For the text-containing cell, return its midpoint in (x, y) coordinate format. 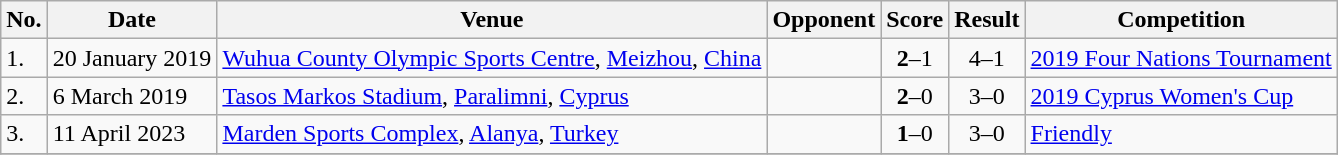
1. (24, 58)
Tasos Markos Stadium, Paralimni, Cyprus (492, 96)
4–1 (987, 58)
Wuhua County Olympic Sports Centre, Meizhou, China (492, 58)
Marden Sports Complex, Alanya, Turkey (492, 134)
2. (24, 96)
2–0 (915, 96)
1–0 (915, 134)
2019 Four Nations Tournament (1181, 58)
Competition (1181, 20)
6 March 2019 (132, 96)
Score (915, 20)
No. (24, 20)
20 January 2019 (132, 58)
Opponent (824, 20)
Venue (492, 20)
2019 Cyprus Women's Cup (1181, 96)
3. (24, 134)
Result (987, 20)
Date (132, 20)
11 April 2023 (132, 134)
Friendly (1181, 134)
2–1 (915, 58)
